Scan for the cell matching the given text and deliver its [x, y] coordinate at center. 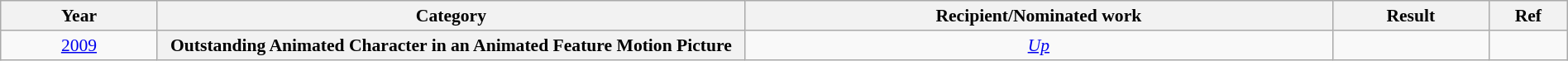
Up [1039, 45]
Result [1411, 16]
Category [451, 16]
Year [79, 16]
Outstanding Animated Character in an Animated Feature Motion Picture [451, 45]
Recipient/Nominated work [1039, 16]
2009 [79, 45]
Ref [1528, 16]
